Locate the cell with the specified text and output its [x, y] center coordinate. 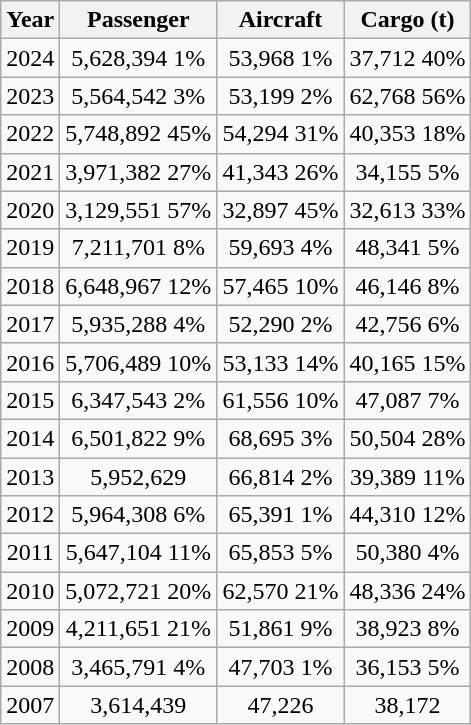
50,380 4% [408, 553]
2020 [30, 210]
6,501,822 9% [138, 438]
2015 [30, 400]
5,748,892 45% [138, 134]
5,628,394 1% [138, 58]
2023 [30, 96]
2013 [30, 477]
2009 [30, 629]
4,211,651 21% [138, 629]
2021 [30, 172]
Passenger [138, 20]
2024 [30, 58]
46,146 8% [408, 286]
48,336 24% [408, 591]
2011 [30, 553]
59,693 4% [280, 248]
5,952,629 [138, 477]
53,133 14% [280, 362]
39,389 11% [408, 477]
6,347,543 2% [138, 400]
32,613 33% [408, 210]
44,310 12% [408, 515]
47,703 1% [280, 667]
Year [30, 20]
62,768 56% [408, 96]
47,226 [280, 705]
68,695 3% [280, 438]
40,165 15% [408, 362]
2008 [30, 667]
36,153 5% [408, 667]
3,971,382 27% [138, 172]
2010 [30, 591]
32,897 45% [280, 210]
2007 [30, 705]
3,465,791 4% [138, 667]
57,465 10% [280, 286]
6,648,967 12% [138, 286]
53,968 1% [280, 58]
5,706,489 10% [138, 362]
3,129,551 57% [138, 210]
62,570 21% [280, 591]
2018 [30, 286]
2016 [30, 362]
7,211,701 8% [138, 248]
50,504 28% [408, 438]
66,814 2% [280, 477]
Aircraft [280, 20]
41,343 26% [280, 172]
5,935,288 4% [138, 324]
40,353 18% [408, 134]
53,199 2% [280, 96]
3,614,439 [138, 705]
2014 [30, 438]
38,923 8% [408, 629]
2017 [30, 324]
42,756 6% [408, 324]
54,294 31% [280, 134]
5,964,308 6% [138, 515]
47,087 7% [408, 400]
65,853 5% [280, 553]
Cargo (t) [408, 20]
65,391 1% [280, 515]
37,712 40% [408, 58]
34,155 5% [408, 172]
2019 [30, 248]
2022 [30, 134]
38,172 [408, 705]
61,556 10% [280, 400]
51,861 9% [280, 629]
52,290 2% [280, 324]
48,341 5% [408, 248]
5,647,104 11% [138, 553]
5,072,721 20% [138, 591]
2012 [30, 515]
5,564,542 3% [138, 96]
